Output the (X, Y) coordinate of the center of the cell containing the given text.  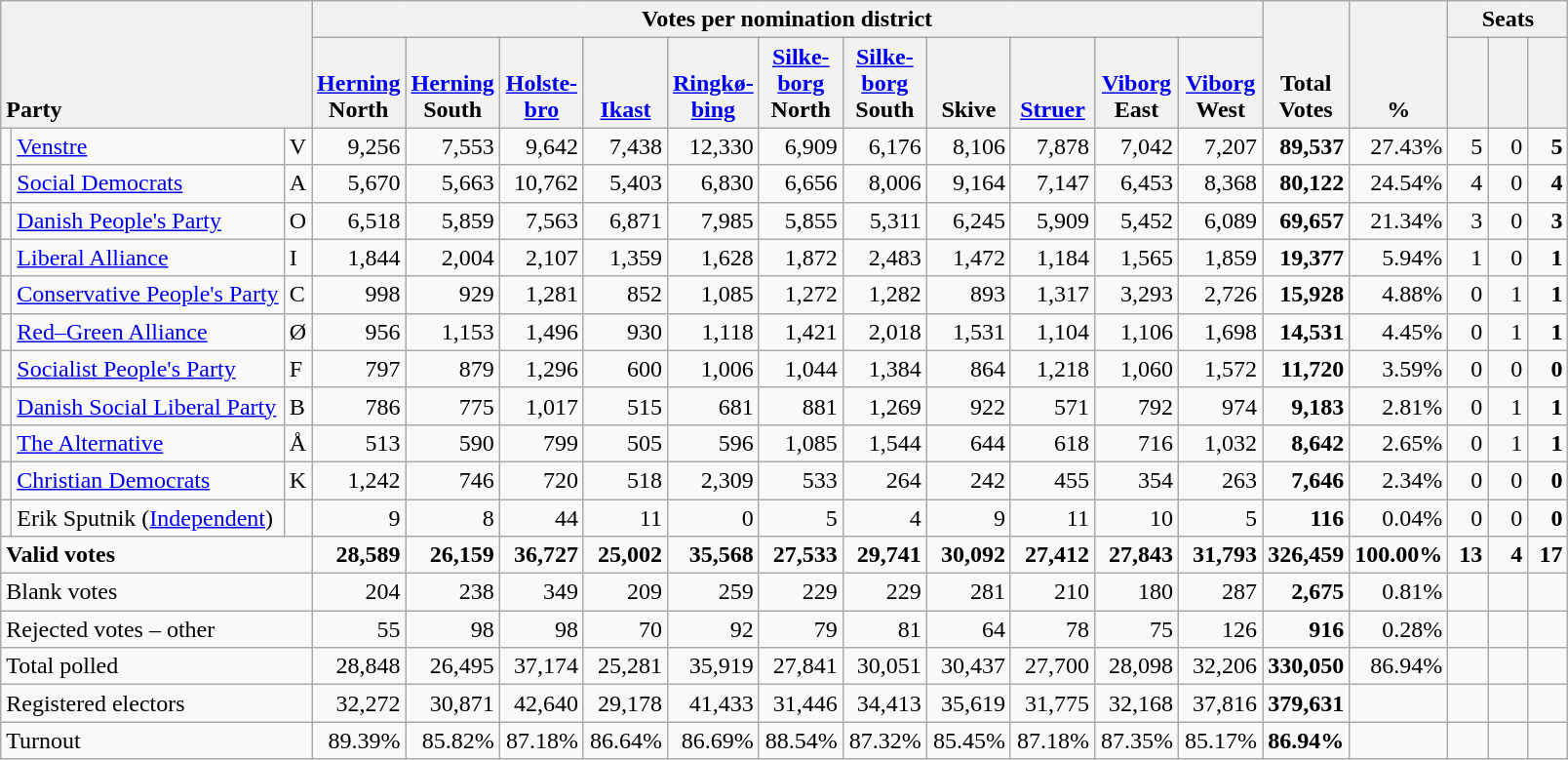
326,459 (1307, 555)
87.35% (1136, 740)
25,281 (625, 666)
9,256 (359, 146)
37,174 (541, 666)
87.32% (884, 740)
720 (541, 480)
Venstre (148, 146)
I (297, 258)
1,118 (713, 332)
Ø (297, 332)
Å (297, 443)
30,092 (968, 555)
6,176 (884, 146)
29,178 (625, 703)
797 (359, 369)
F (297, 369)
852 (625, 295)
19,377 (1307, 258)
5,909 (1052, 220)
1,572 (1221, 369)
17 (1548, 555)
32,206 (1221, 666)
26,495 (452, 666)
Danish Social Liberal Party (148, 406)
Viborg East (1136, 83)
455 (1052, 480)
81 (884, 629)
210 (1052, 592)
8,642 (1307, 443)
41,433 (713, 703)
Votes per nomination district (788, 20)
209 (625, 592)
29,741 (884, 555)
7,207 (1221, 146)
600 (625, 369)
881 (801, 406)
1,317 (1052, 295)
518 (625, 480)
Skive (968, 83)
2,018 (884, 332)
15,928 (1307, 295)
974 (1221, 406)
259 (713, 592)
4.88% (1398, 295)
1,496 (541, 332)
1,384 (884, 369)
775 (452, 406)
10,762 (541, 183)
2,726 (1221, 295)
7,878 (1052, 146)
Holste- bro (541, 83)
10 (1136, 518)
929 (452, 295)
7,147 (1052, 183)
1,359 (625, 258)
28,098 (1136, 666)
1,859 (1221, 258)
25,002 (625, 555)
K (297, 480)
204 (359, 592)
36,727 (541, 555)
7,042 (1136, 146)
Registered electors (156, 703)
349 (541, 592)
1,872 (801, 258)
330,050 (1307, 666)
C (297, 295)
922 (968, 406)
27,841 (801, 666)
287 (1221, 592)
31,775 (1052, 703)
Conservative People's Party (148, 295)
88.54% (801, 740)
75 (1136, 629)
1,296 (541, 369)
879 (452, 369)
Ringkø- bing (713, 83)
1,032 (1221, 443)
571 (1052, 406)
6,909 (801, 146)
1,269 (884, 406)
69,657 (1307, 220)
70 (625, 629)
1,531 (968, 332)
30,051 (884, 666)
5.94% (1398, 258)
31,793 (1221, 555)
27,843 (1136, 555)
2,483 (884, 258)
3,293 (1136, 295)
864 (968, 369)
27.43% (1398, 146)
238 (452, 592)
B (297, 406)
7,438 (625, 146)
1,184 (1052, 258)
30,871 (452, 703)
1,565 (1136, 258)
513 (359, 443)
281 (968, 592)
80,122 (1307, 183)
Struer (1052, 83)
799 (541, 443)
1,104 (1052, 332)
379,631 (1307, 703)
2,107 (541, 258)
Herning South (452, 83)
Herning North (359, 83)
1,544 (884, 443)
0.81% (1398, 592)
0.04% (1398, 518)
Liberal Alliance (148, 258)
681 (713, 406)
11,720 (1307, 369)
6,453 (1136, 183)
5,311 (884, 220)
0.28% (1398, 629)
% (1398, 64)
92 (713, 629)
5,403 (625, 183)
2.81% (1398, 406)
2,675 (1307, 592)
1,628 (713, 258)
89,537 (1307, 146)
86.64% (625, 740)
998 (359, 295)
126 (1221, 629)
116 (1307, 518)
Socialist People's Party (148, 369)
35,619 (968, 703)
1,272 (801, 295)
O (297, 220)
Total Votes (1307, 64)
916 (1307, 629)
27,412 (1052, 555)
6,089 (1221, 220)
13 (1469, 555)
85.82% (452, 740)
35,568 (713, 555)
Seats (1508, 20)
1,106 (1136, 332)
64 (968, 629)
32,272 (359, 703)
242 (968, 480)
1,242 (359, 480)
2.65% (1398, 443)
5,855 (801, 220)
2,309 (713, 480)
34,413 (884, 703)
5,670 (359, 183)
618 (1052, 443)
786 (359, 406)
8,006 (884, 183)
86.69% (713, 740)
78 (1052, 629)
The Alternative (148, 443)
180 (1136, 592)
1,472 (968, 258)
Social Democrats (148, 183)
Blank votes (156, 592)
7,553 (452, 146)
7,563 (541, 220)
1,282 (884, 295)
55 (359, 629)
5,452 (1136, 220)
Ikast (625, 83)
2.34% (1398, 480)
A (297, 183)
5,663 (452, 183)
2,004 (452, 258)
1,421 (801, 332)
Party (156, 64)
27,533 (801, 555)
1,218 (1052, 369)
505 (625, 443)
1,153 (452, 332)
9,183 (1307, 406)
Total polled (156, 666)
32,168 (1136, 703)
956 (359, 332)
27,700 (1052, 666)
1,844 (359, 258)
354 (1136, 480)
6,518 (359, 220)
746 (452, 480)
31,446 (801, 703)
590 (452, 443)
930 (625, 332)
28,589 (359, 555)
42,640 (541, 703)
1,006 (713, 369)
79 (801, 629)
5,859 (452, 220)
6,245 (968, 220)
716 (1136, 443)
14,531 (1307, 332)
9,642 (541, 146)
1,281 (541, 295)
85.17% (1221, 740)
44 (541, 518)
1,044 (801, 369)
596 (713, 443)
35,919 (713, 666)
Turnout (156, 740)
Silke- borg South (884, 83)
12,330 (713, 146)
1,060 (1136, 369)
28,848 (359, 666)
Rejected votes – other (156, 629)
37,816 (1221, 703)
1,698 (1221, 332)
Viborg West (1221, 83)
515 (625, 406)
24.54% (1398, 183)
26,159 (452, 555)
263 (1221, 480)
1,017 (541, 406)
4.45% (1398, 332)
7,985 (713, 220)
30,437 (968, 666)
6,656 (801, 183)
Red–Green Alliance (148, 332)
644 (968, 443)
Valid votes (156, 555)
3.59% (1398, 369)
Danish People's Party (148, 220)
6,871 (625, 220)
792 (1136, 406)
21.34% (1398, 220)
89.39% (359, 740)
7,646 (1307, 480)
6,830 (713, 183)
V (297, 146)
8 (452, 518)
9,164 (968, 183)
533 (801, 480)
85.45% (968, 740)
Silke- borg North (801, 83)
100.00% (1398, 555)
Christian Democrats (148, 480)
8,106 (968, 146)
Erik Sputnik (Independent) (148, 518)
8,368 (1221, 183)
264 (884, 480)
893 (968, 295)
